For the text-containing cell, return its midpoint in (X, Y) coordinate format. 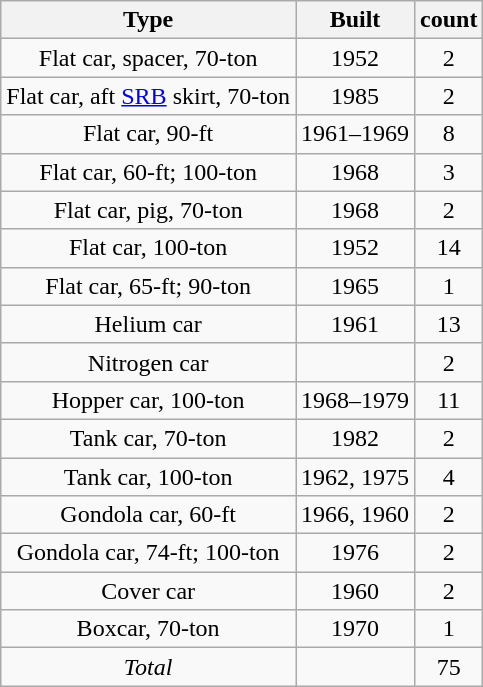
8 (449, 134)
Tank car, 70-ton (148, 438)
1962, 1975 (356, 477)
Flat car, spacer, 70-ton (148, 58)
Flat car, 65-ft; 90-ton (148, 286)
Flat car, pig, 70-ton (148, 210)
1970 (356, 629)
14 (449, 248)
Nitrogen car (148, 362)
Total (148, 667)
1985 (356, 96)
Cover car (148, 591)
Flat car, 60-ft; 100-ton (148, 172)
1982 (356, 438)
Flat car, 100-ton (148, 248)
Hopper car, 100-ton (148, 400)
Tank car, 100-ton (148, 477)
count (449, 20)
Boxcar, 70-ton (148, 629)
1976 (356, 553)
11 (449, 400)
1965 (356, 286)
1961–1969 (356, 134)
1960 (356, 591)
Flat car, 90-ft (148, 134)
Gondola car, 60-ft (148, 515)
1961 (356, 324)
Helium car (148, 324)
13 (449, 324)
4 (449, 477)
Gondola car, 74-ft; 100-ton (148, 553)
1968–1979 (356, 400)
Flat car, aft SRB skirt, 70-ton (148, 96)
75 (449, 667)
Built (356, 20)
1966, 1960 (356, 515)
3 (449, 172)
Type (148, 20)
